Detect which cell encompasses the target text, then output its (x, y) center coordinate. 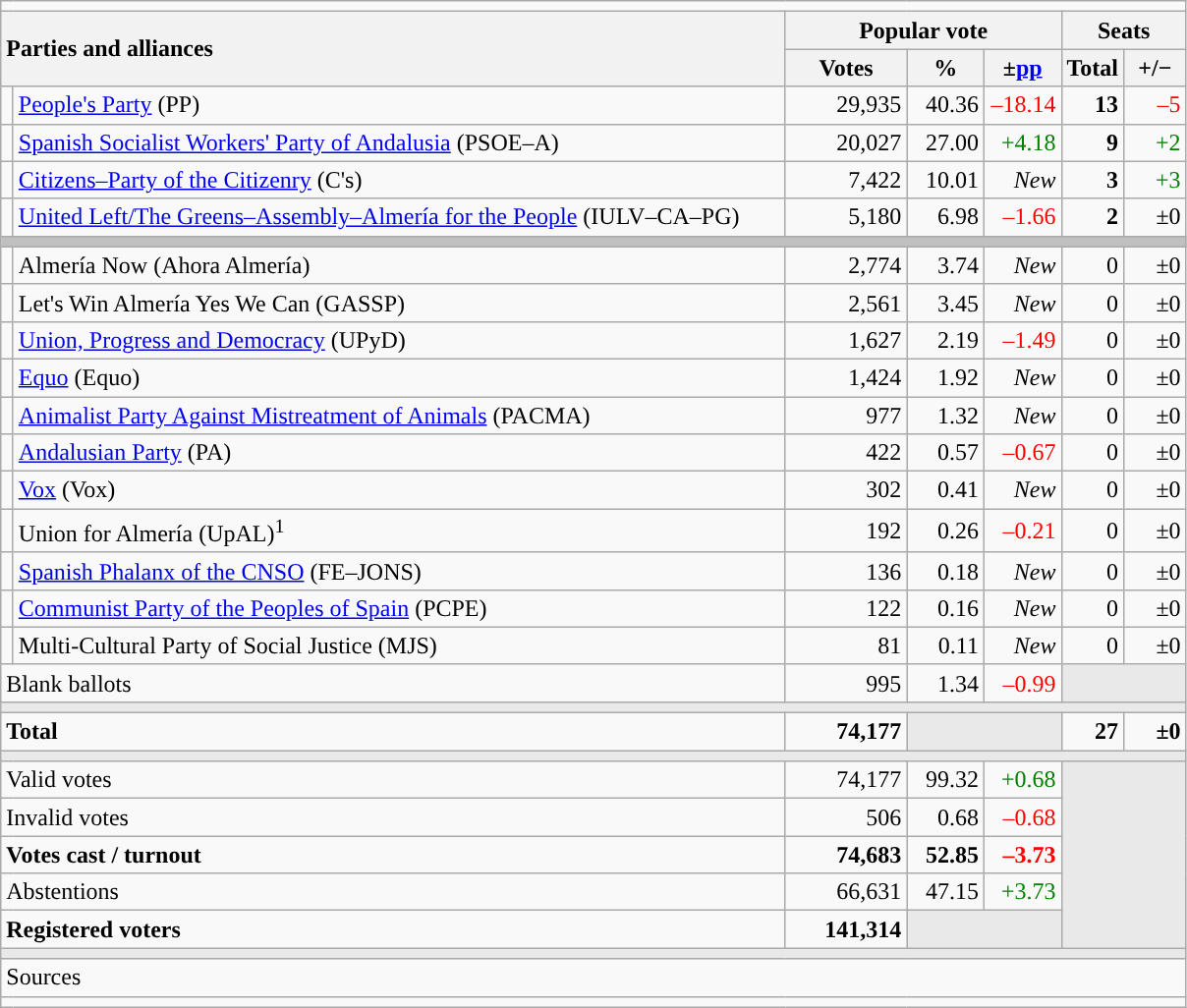
1.92 (945, 377)
9 (1093, 142)
40.36 (945, 105)
–3.73 (1022, 855)
99.32 (945, 780)
Citizens–Party of the Citizenry (C's) (399, 180)
0.11 (945, 645)
302 (846, 490)
3.45 (945, 303)
977 (846, 416)
66,631 (846, 892)
Equo (Equo) (399, 377)
3.74 (945, 265)
47.15 (945, 892)
422 (846, 453)
+/− (1156, 68)
–18.14 (1022, 105)
Votes cast / turnout (393, 855)
Sources (593, 978)
United Left/The Greens–Assembly–Almería for the People (IULV–CA–PG) (399, 217)
–1.66 (1022, 217)
141,314 (846, 929)
Seats (1124, 30)
Blank ballots (393, 683)
20,027 (846, 142)
0.68 (945, 817)
Vox (Vox) (399, 490)
–0.21 (1022, 531)
0.26 (945, 531)
Spanish Socialist Workers' Party of Andalusia (PSOE–A) (399, 142)
People's Party (PP) (399, 105)
–0.99 (1022, 683)
52.85 (945, 855)
Union for Almería (UpAL)1 (399, 531)
Communist Party of the Peoples of Spain (PCPE) (399, 608)
6.98 (945, 217)
0.18 (945, 571)
Popular vote (924, 30)
27.00 (945, 142)
Andalusian Party (PA) (399, 453)
±pp (1022, 68)
Parties and alliances (393, 49)
0.41 (945, 490)
Let's Win Almería Yes We Can (GASSP) (399, 303)
1,424 (846, 377)
Valid votes (393, 780)
–0.68 (1022, 817)
29,935 (846, 105)
192 (846, 531)
122 (846, 608)
Spanish Phalanx of the CNSO (FE–JONS) (399, 571)
Abstentions (393, 892)
Union, Progress and Democracy (UPyD) (399, 340)
+4.18 (1022, 142)
1.34 (945, 683)
% (945, 68)
1.32 (945, 416)
–0.67 (1022, 453)
74,683 (846, 855)
+0.68 (1022, 780)
27 (1093, 732)
5,180 (846, 217)
0.16 (945, 608)
13 (1093, 105)
136 (846, 571)
+3 (1156, 180)
3 (1093, 180)
506 (846, 817)
2,774 (846, 265)
Multi-Cultural Party of Social Justice (MJS) (399, 645)
10.01 (945, 180)
2 (1093, 217)
7,422 (846, 180)
–1.49 (1022, 340)
995 (846, 683)
0.57 (945, 453)
2,561 (846, 303)
81 (846, 645)
+2 (1156, 142)
+3.73 (1022, 892)
Invalid votes (393, 817)
Animalist Party Against Mistreatment of Animals (PACMA) (399, 416)
2.19 (945, 340)
Registered voters (393, 929)
Votes (846, 68)
Almería Now (Ahora Almería) (399, 265)
1,627 (846, 340)
–5 (1156, 105)
